Capture the cell that displays the provided text and extract its [X, Y] central coordinate. 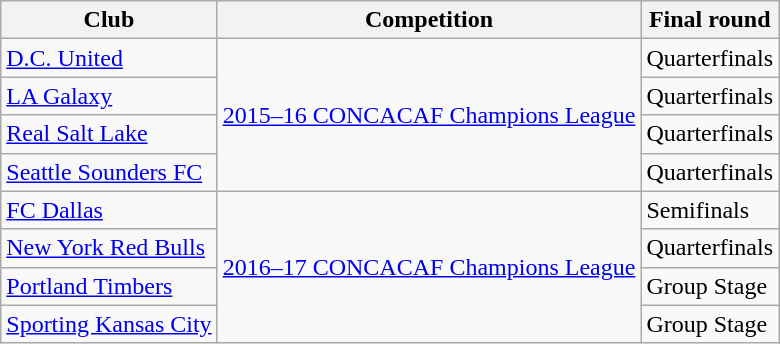
Semifinals [710, 210]
Club [109, 20]
New York Red Bulls [109, 248]
Seattle Sounders FC [109, 172]
Real Salt Lake [109, 134]
Portland Timbers [109, 286]
D.C. United [109, 58]
FC Dallas [109, 210]
2015–16 CONCACAF Champions League [429, 115]
Competition [429, 20]
2016–17 CONCACAF Champions League [429, 267]
Sporting Kansas City [109, 324]
Final round [710, 20]
LA Galaxy [109, 96]
